Return [X, Y] of the center of cell containing provided text 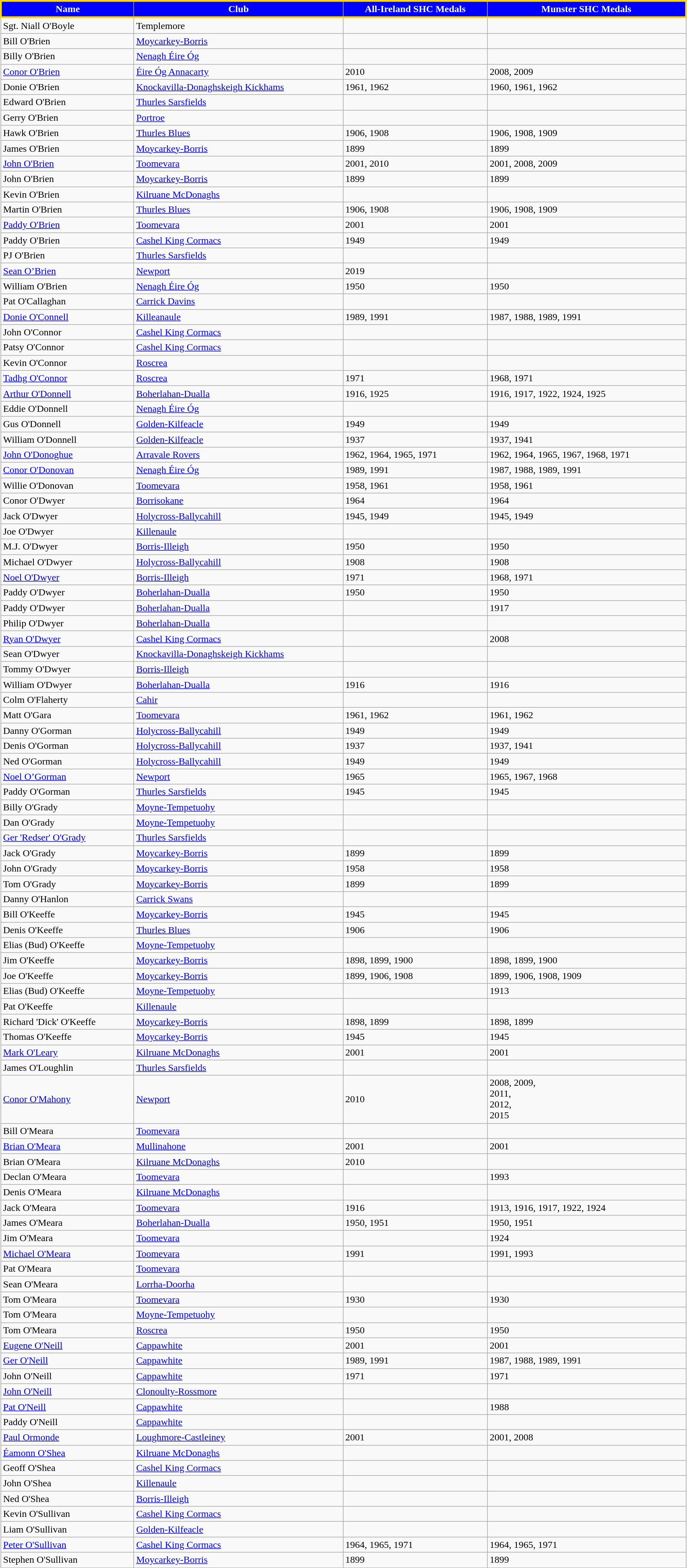
Joe O'Dwyer [68, 531]
Eugene O'Neill [68, 1345]
William O'Donnell [68, 439]
1991 [415, 1254]
Patsy O'Connor [68, 347]
2008, 2009 [587, 72]
1916, 1925 [415, 393]
1899, 1906, 1908, 1909 [587, 976]
1965 [415, 777]
1913 [587, 991]
Pat O'Callaghan [68, 302]
Arthur O'Donnell [68, 393]
Peter O'Sullivan [68, 1545]
Hawk O'Brien [68, 133]
All-Ireland SHC Medals [415, 9]
Jim O'Keeffe [68, 961]
Templemore [238, 25]
1916, 1917, 1922, 1924, 1925 [587, 393]
Conor O'Donovan [68, 470]
Éamonn O'Shea [68, 1453]
PJ O'Brien [68, 256]
2019 [415, 271]
Liam O'Sullivan [68, 1529]
Denis O'Keeffe [68, 930]
Dan O'Grady [68, 822]
2001, 2010 [415, 163]
Conor O'Mahony [68, 1099]
Club [238, 9]
Willie O'Donovan [68, 485]
1962, 1964, 1965, 1967, 1968, 1971 [587, 455]
Tom O'Grady [68, 884]
Loughmore-Castleiney [238, 1437]
Gus O'Donnell [68, 424]
Tadhg O'Connor [68, 378]
Lorrha-Doorha [238, 1284]
Paul Ormonde [68, 1437]
Jim O'Meara [68, 1238]
Ned O'Shea [68, 1499]
Killeanaule [238, 317]
Matt O'Gara [68, 715]
Billy O'Grady [68, 807]
Conor O'Brien [68, 72]
Pat O'Meara [68, 1269]
Geoff O'Shea [68, 1468]
Munster SHC Medals [587, 9]
Donie O'Brien [68, 87]
Billy O'Brien [68, 56]
Bill O'Meara [68, 1131]
Conor O'Dwyer [68, 501]
Tommy O'Dwyer [68, 669]
1899, 1906, 1908 [415, 976]
Éire Óg Annacarty [238, 72]
2001, 2008 [587, 1437]
John O'Shea [68, 1483]
Michael O'Dwyer [68, 562]
Jack O'Grady [68, 853]
2008, 2009,2011,2012,2015 [587, 1099]
Richard 'Dick' O'Keeffe [68, 1022]
Danny O'Hanlon [68, 899]
Ger O'Neill [68, 1361]
Jack O'Dwyer [68, 516]
John O'Donoghue [68, 455]
1960, 1961, 1962 [587, 87]
Borrisokane [238, 501]
Mark O'Leary [68, 1052]
2001, 2008, 2009 [587, 163]
1962, 1964, 1965, 1971 [415, 455]
Danny O'Gorman [68, 731]
Clonoulty-Rossmore [238, 1391]
William O'Dwyer [68, 685]
Bill O'Brien [68, 41]
Noel O’Gorman [68, 777]
Sean O'Meara [68, 1284]
Stephen O'Sullivan [68, 1560]
James O'Loughlin [68, 1068]
Ger 'Redser' O'Grady [68, 838]
Sgt. Niall O'Boyle [68, 25]
1924 [587, 1238]
1991, 1993 [587, 1254]
M.J. O'Dwyer [68, 547]
Paddy O'Gorman [68, 792]
Jack O'Meara [68, 1207]
Bill O'Keeffe [68, 914]
1965, 1967, 1968 [587, 777]
James O'Meara [68, 1223]
Philip O'Dwyer [68, 623]
Donie O'Connell [68, 317]
Denis O'Gorman [68, 746]
Joe O'Keeffe [68, 976]
John O'Grady [68, 868]
Denis O'Meara [68, 1192]
Paddy O'Neill [68, 1422]
Carrick Davins [238, 302]
Martin O'Brien [68, 210]
Edward O'Brien [68, 102]
James O'Brien [68, 148]
Thomas O'Keeffe [68, 1037]
Declan O'Meara [68, 1177]
1993 [587, 1177]
Sean O’Brien [68, 271]
2008 [587, 638]
William O'Brien [68, 286]
Name [68, 9]
Cahir [238, 700]
Ryan O'Dwyer [68, 638]
1913, 1916, 1917, 1922, 1924 [587, 1207]
Portroe [238, 118]
Mullinahone [238, 1146]
Kevin O'Connor [68, 363]
Pat O'Neill [68, 1407]
Ned O'Gorman [68, 761]
Gerry O'Brien [68, 118]
Michael O'Meara [68, 1254]
Arravale Rovers [238, 455]
Kevin O'Brien [68, 194]
Eddie O'Donnell [68, 409]
Kevin O'Sullivan [68, 1514]
1917 [587, 608]
1988 [587, 1407]
John O'Connor [68, 332]
Sean O'Dwyer [68, 654]
Carrick Swans [238, 899]
Colm O'Flaherty [68, 700]
Pat O'Keeffe [68, 1006]
Noel O'Dwyer [68, 577]
